Provide the (X, Y) coordinate of the cell's center where the given text is located.  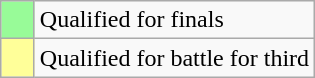
Qualified for finals (174, 20)
Qualified for battle for third (174, 58)
